Extract the [X, Y] coordinate from the center of the cell holding the provided text.  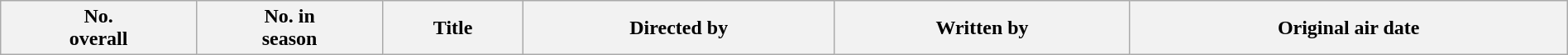
Title [453, 28]
Directed by [678, 28]
Written by [982, 28]
Original air date [1348, 28]
No.overall [99, 28]
No. inseason [289, 28]
